For the text-containing cell, return its midpoint in [X, Y] coordinate format. 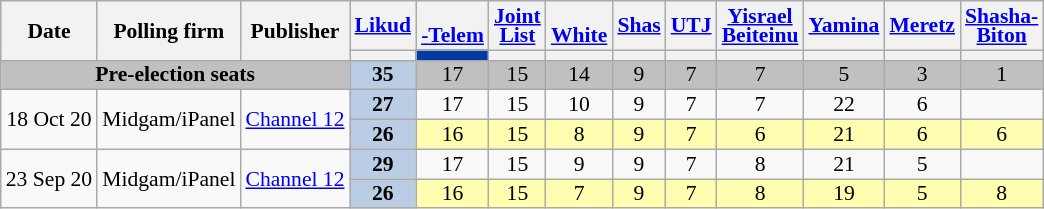
Meretz [922, 26]
1 [1002, 75]
29 [384, 164]
Likud [384, 26]
Shasha-Biton [1002, 26]
3 [922, 75]
Pre-election seats [176, 75]
JointList [518, 26]
Publisher [294, 30]
19 [844, 194]
Polling firm [168, 30]
27 [384, 105]
Yamina [844, 26]
Date [49, 30]
-Telem [452, 26]
UTJ [692, 26]
YisraelBeiteinu [760, 26]
10 [579, 105]
22 [844, 105]
White [579, 26]
23 Sep 20 [49, 178]
18 Oct 20 [49, 120]
Shas [638, 26]
14 [579, 75]
35 [384, 75]
